Return (X, Y) of the center of cell containing provided text 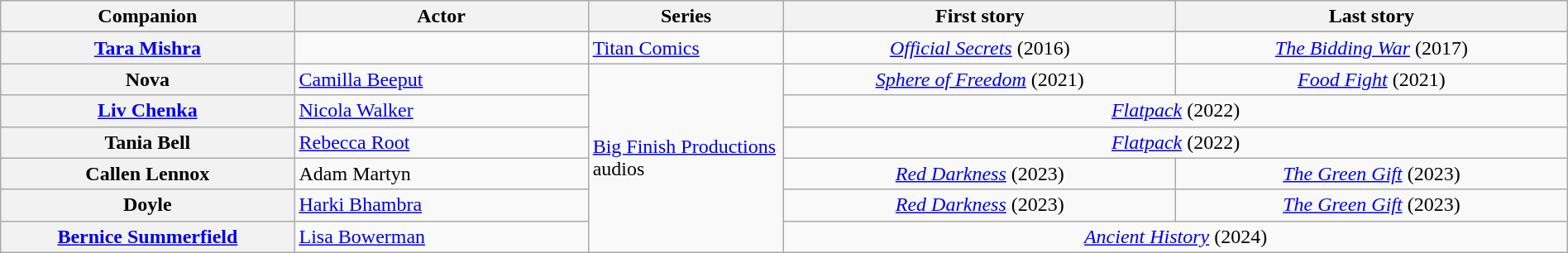
Harki Bhambra (442, 205)
Liv Chenka (147, 111)
Ancient History (2024) (1176, 236)
Bernice Summerfield (147, 236)
Adam Martyn (442, 174)
Doyle (147, 205)
Sphere of Freedom (2021) (980, 79)
Actor (442, 17)
The Bidding War (2017) (1372, 48)
Series (686, 17)
Food Fight (2021) (1372, 79)
Companion (147, 17)
Lisa Bowerman (442, 236)
Tara Mishra (147, 48)
Last story (1372, 17)
First story (980, 17)
Nova (147, 79)
Big Finish Productions audios (686, 158)
Official Secrets (2016) (980, 48)
Camilla Beeput (442, 79)
Callen Lennox (147, 174)
Titan Comics (686, 48)
Tania Bell (147, 142)
Nicola Walker (442, 111)
Rebecca Root (442, 142)
